Determine the [X, Y] coordinate at the center of the cell enclosing the given text.  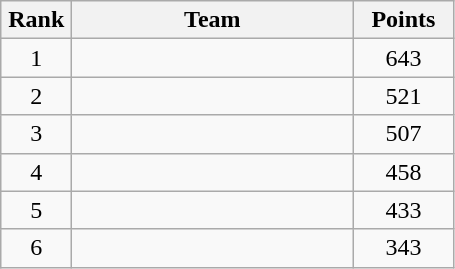
3 [36, 134]
643 [404, 58]
433 [404, 210]
Rank [36, 20]
Team [212, 20]
6 [36, 248]
343 [404, 248]
Points [404, 20]
4 [36, 172]
5 [36, 210]
507 [404, 134]
521 [404, 96]
1 [36, 58]
2 [36, 96]
458 [404, 172]
